Find where the given text appears and provide that cell's center as [X, Y] coordinate. 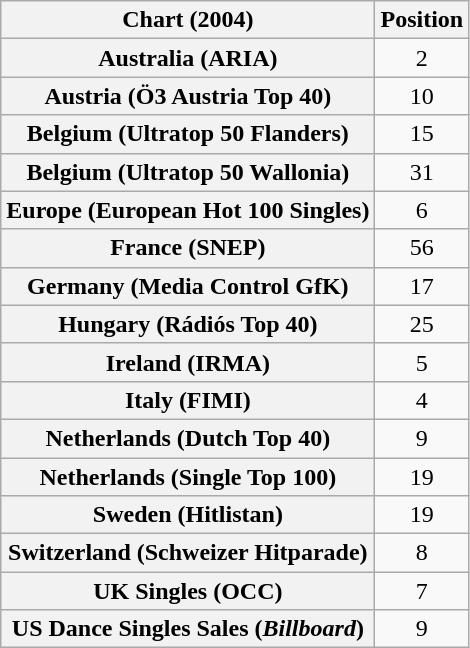
France (SNEP) [188, 248]
Chart (2004) [188, 20]
4 [422, 400]
Austria (Ö3 Austria Top 40) [188, 96]
8 [422, 553]
Germany (Media Control GfK) [188, 286]
Sweden (Hitlistan) [188, 515]
Switzerland (Schweizer Hitparade) [188, 553]
15 [422, 134]
Belgium (Ultratop 50 Flanders) [188, 134]
25 [422, 324]
Hungary (Rádiós Top 40) [188, 324]
US Dance Singles Sales (Billboard) [188, 629]
Netherlands (Single Top 100) [188, 477]
10 [422, 96]
Ireland (IRMA) [188, 362]
7 [422, 591]
Italy (FIMI) [188, 400]
17 [422, 286]
2 [422, 58]
56 [422, 248]
UK Singles (OCC) [188, 591]
Belgium (Ultratop 50 Wallonia) [188, 172]
5 [422, 362]
Europe (European Hot 100 Singles) [188, 210]
Position [422, 20]
6 [422, 210]
31 [422, 172]
Netherlands (Dutch Top 40) [188, 438]
Australia (ARIA) [188, 58]
